Provide the [x, y] coordinate of the cell's center where the given text is located.  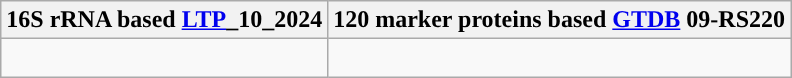
120 marker proteins based GTDB 09-RS220 [560, 20]
16S rRNA based LTP_10_2024 [164, 20]
